Return the [x, y] coordinate for the center point of the cell that contains the specified text.  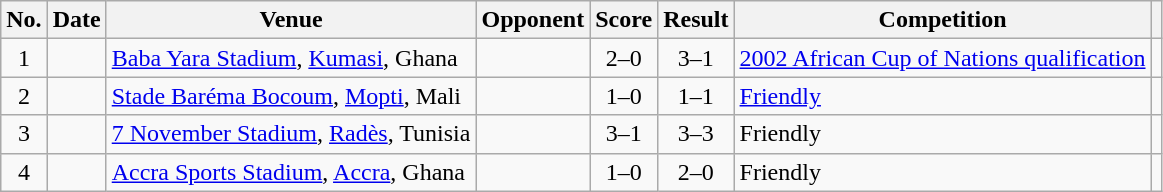
7 November Stadium, Radès, Tunisia [291, 134]
Result [696, 20]
No. [24, 20]
Stade Baréma Bocoum, Mopti, Mali [291, 96]
Baba Yara Stadium, Kumasi, Ghana [291, 58]
Accra Sports Stadium, Accra, Ghana [291, 172]
1–1 [696, 96]
Venue [291, 20]
Competition [942, 20]
3–3 [696, 134]
3 [24, 134]
Opponent [533, 20]
Score [624, 20]
Date [76, 20]
4 [24, 172]
2002 African Cup of Nations qualification [942, 58]
1 [24, 58]
2 [24, 96]
